Determine the (x, y) coordinate at the center of the cell enclosing the given text.  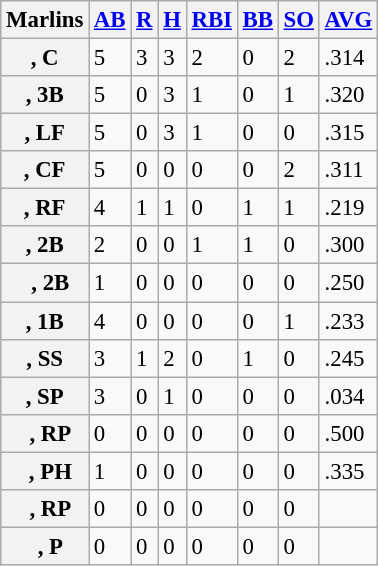
.250 (348, 283)
AVG (348, 20)
, SP (45, 396)
.245 (348, 358)
.034 (348, 396)
.315 (348, 133)
.335 (348, 471)
, SS (45, 358)
.311 (348, 170)
, LF (45, 133)
H (172, 20)
, 1B (45, 321)
, P (45, 546)
, PH (45, 471)
.320 (348, 95)
, C (45, 58)
.500 (348, 433)
RBI (212, 20)
, 3B (45, 95)
.219 (348, 208)
, CF (45, 170)
.314 (348, 58)
R (144, 20)
, RF (45, 208)
BB (258, 20)
AB (110, 20)
.300 (348, 245)
.233 (348, 321)
Marlins (45, 20)
SO (298, 20)
